Capture the cell that displays the provided text and extract its [x, y] central coordinate. 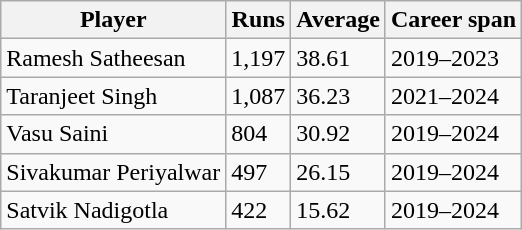
Average [338, 20]
Ramesh Satheesan [114, 58]
Taranjeet Singh [114, 96]
Career span [453, 20]
Vasu Saini [114, 134]
15.62 [338, 210]
1,087 [258, 96]
38.61 [338, 58]
422 [258, 210]
26.15 [338, 172]
36.23 [338, 96]
2021–2024 [453, 96]
2019–2023 [453, 58]
30.92 [338, 134]
Satvik Nadigotla [114, 210]
Sivakumar Periyalwar [114, 172]
1,197 [258, 58]
497 [258, 172]
804 [258, 134]
Player [114, 20]
Runs [258, 20]
